Detect which cell encompasses the target text, then output its (X, Y) center coordinate. 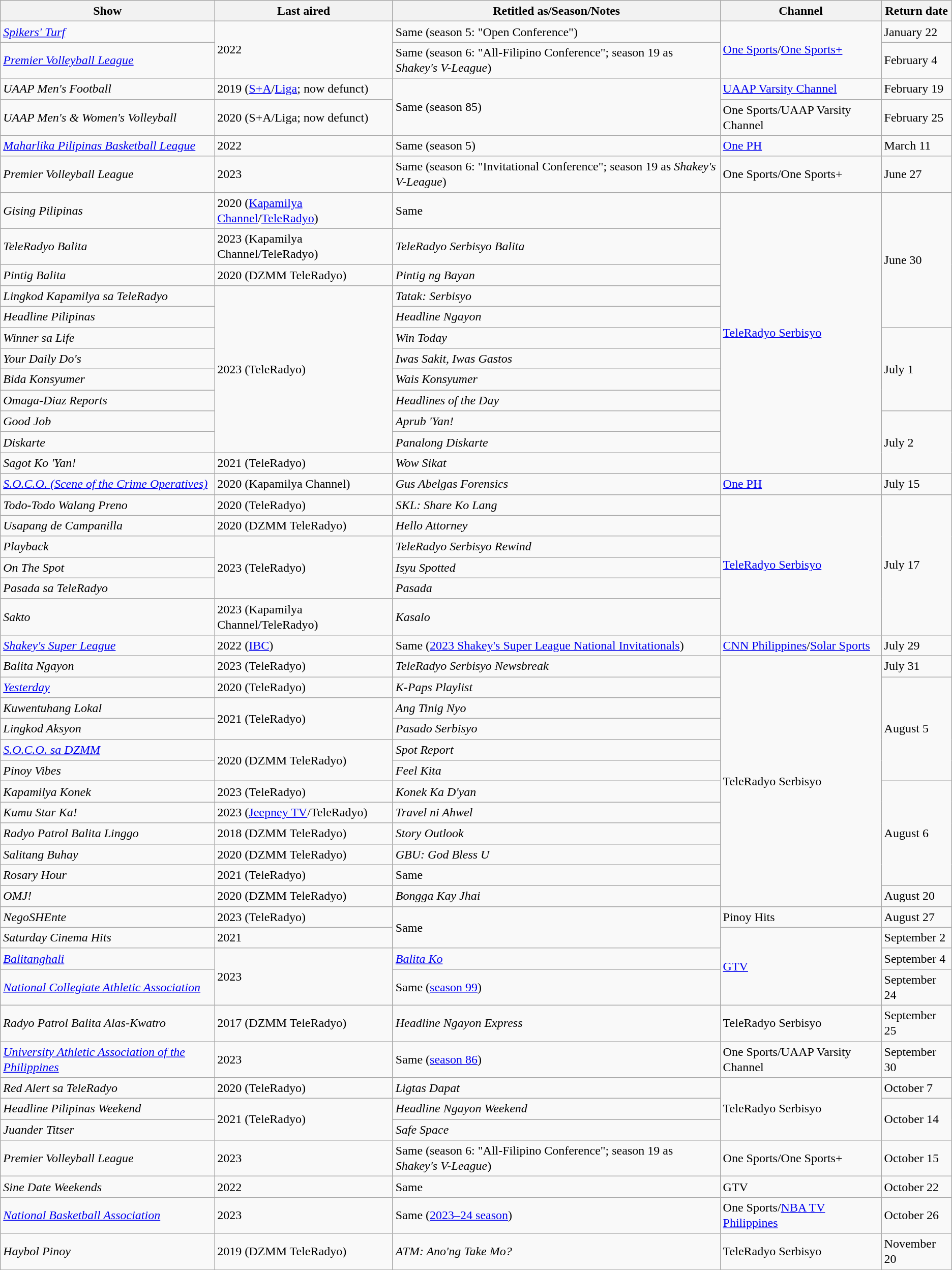
Headlines of the Day (556, 401)
National Collegiate Athletic Association (108, 987)
July 31 (916, 666)
February 25 (916, 117)
Gus Abelgas Forensics (556, 484)
Same (season 86) (556, 1060)
Show (108, 11)
Headline Ngayon Weekend (556, 1109)
October 15 (916, 1159)
Sagot Ko 'Yan! (108, 463)
TeleRadyo Serbisyo Rewind (556, 546)
2021 (304, 938)
Balitanghali (108, 958)
August 27 (916, 917)
September 24 (916, 987)
ATM: Ano'ng Take Mo? (556, 1251)
Your Daily Do's (108, 359)
One Sports/NBA TV Philippines (800, 1216)
Salitang Buhay (108, 854)
September 30 (916, 1060)
July 29 (916, 645)
Wow Sikat (556, 463)
Same (season 6: "Invitational Conference"; season 19 as Shakey's V-League) (556, 174)
Juander Titser (108, 1130)
February 4 (916, 60)
August 5 (916, 728)
Same (season 5) (556, 145)
Feel Kita (556, 771)
Wais Konsyumer (556, 379)
July 1 (916, 369)
Safe Space (556, 1130)
Todo-Todo Walang Preno (108, 505)
Aprub 'Yan! (556, 421)
January 22 (916, 32)
Pasada sa TeleRadyo (108, 588)
On The Spot (108, 568)
Pasado Serbisyo (556, 729)
Gising Pilipinas (108, 211)
TeleRadyo Serbisyo Newsbreak (556, 666)
March 11 (916, 145)
September 25 (916, 1023)
National Basketball Association (108, 1216)
Same (season 5: "Open Conference") (556, 32)
S.O.C.O. sa DZMM (108, 750)
Winner sa Life (108, 338)
June 27 (916, 174)
TeleRadyo Serbisyo Balita (556, 246)
Panalong Diskarte (556, 442)
Pinoy Hits (800, 917)
July 15 (916, 484)
Bongga Kay Jhai (556, 896)
Return date (916, 11)
Good Job (108, 421)
2017 (DZMM TeleRadyo) (304, 1023)
K-Paps Playlist (556, 687)
Maharlika Pilipinas Basketball League (108, 145)
Kumu Star Ka! (108, 813)
Saturday Cinema Hits (108, 938)
Rosary Hour (108, 875)
UAAP Varsity Channel (800, 88)
Same (season 85) (556, 107)
Kasalo (556, 616)
Headline Ngayon Express (556, 1023)
UAAP Men's Football (108, 88)
Usapang de Campanilla (108, 526)
Pasada (556, 588)
Headline Ngayon (556, 316)
Isyu Spotted (556, 568)
Headline Pilipinas Weekend (108, 1109)
2019 (S+A/Liga; now defunct) (304, 88)
Pinoy Vibes (108, 771)
Balita Ko (556, 958)
TeleRadyo Balita (108, 246)
Retitled as/Season/Notes (556, 11)
Sakto (108, 616)
October 7 (916, 1088)
Travel ni Ahwel (556, 813)
2020 (Kapamilya Channel/TeleRadyo) (304, 211)
Channel (800, 11)
Last aired (304, 11)
Lingkod Aksyon (108, 729)
Shakey's Super League (108, 645)
2022 (IBC) (304, 645)
Omaga-Diaz Reports (108, 401)
Ligtas Dapat (556, 1088)
Story Outlook (556, 833)
Kapamilya Konek (108, 791)
October 22 (916, 1187)
GBU: God Bless U (556, 854)
Same (2023 Shakey's Super League National Invitationals) (556, 645)
Radyo Patrol Balita Alas-Kwatro (108, 1023)
February 19 (916, 88)
Lingkod Kapamilya sa TeleRadyo (108, 296)
Haybol Pinoy (108, 1251)
June 30 (916, 259)
NegoSHEnte (108, 917)
September 2 (916, 938)
July 17 (916, 565)
2018 (DZMM TeleRadyo) (304, 833)
October 26 (916, 1216)
Red Alert sa TeleRadyo (108, 1088)
Iwas Sakit, Iwas Gastos (556, 359)
2020 (Kapamilya Channel) (304, 484)
July 2 (916, 442)
Hello Attorney (556, 526)
Bida Konsyumer (108, 379)
Headline Pilipinas (108, 316)
OMJ! (108, 896)
Same (2023–24 season) (556, 1216)
Balita Ngayon (108, 666)
University Athletic Association of the Philippines (108, 1060)
Pintig Balita (108, 275)
August 20 (916, 896)
Spot Report (556, 750)
Win Today (556, 338)
Ang Tinig Nyo (556, 708)
August 6 (916, 833)
S.O.C.O. (Scene of the Crime Operatives) (108, 484)
Pintig ng Bayan (556, 275)
2019 (DZMM TeleRadyo) (304, 1251)
September 4 (916, 958)
Same (season 99) (556, 987)
Yesterday (108, 687)
CNN Philippines/Solar Sports (800, 645)
October 14 (916, 1119)
SKL: Share Ko Lang (556, 505)
Tatak: Serbisyo (556, 296)
Diskarte (108, 442)
Sine Date Weekends (108, 1187)
Kuwentuhang Lokal (108, 708)
2020 (S+A/Liga; now defunct) (304, 117)
Playback (108, 546)
Spikers' Turf (108, 32)
November 20 (916, 1251)
Radyo Patrol Balita Linggo (108, 833)
2023 (Jeepney TV/TeleRadyo) (304, 813)
UAAP Men's & Women's Volleyball (108, 117)
Konek Ka D'yan (556, 791)
